Determine the [x, y] coordinate at the center of the cell enclosing the given text.  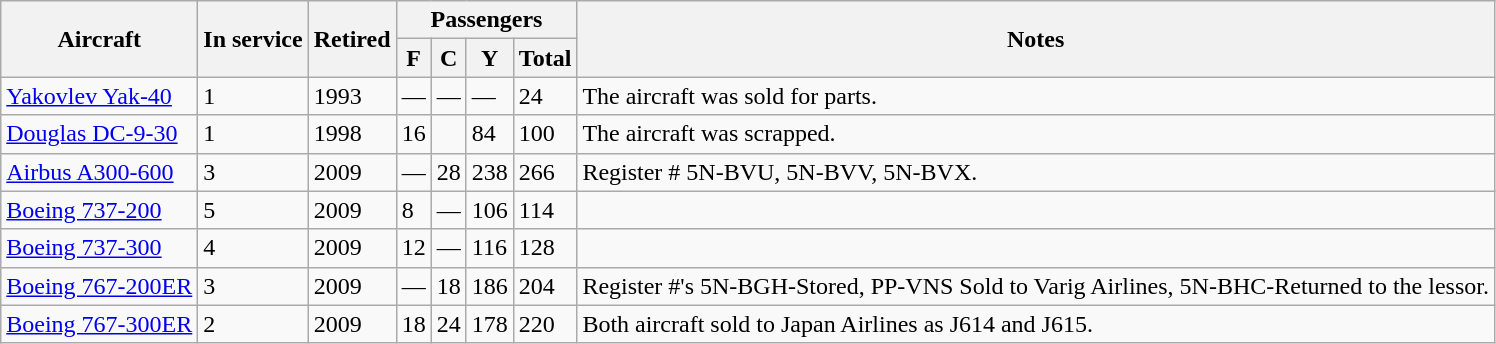
Retired [352, 39]
Y [490, 58]
84 [490, 134]
238 [490, 172]
Douglas DC-9-30 [100, 134]
8 [414, 210]
Boeing 737-300 [100, 248]
186 [490, 286]
4 [253, 248]
204 [545, 286]
Both aircraft sold to Japan Airlines as J614 and J615. [1036, 324]
The aircraft was sold for parts. [1036, 96]
Airbus A300-600 [100, 172]
178 [490, 324]
Passengers [486, 20]
12 [414, 248]
1993 [352, 96]
100 [545, 134]
128 [545, 248]
F [414, 58]
114 [545, 210]
Aircraft [100, 39]
C [448, 58]
The aircraft was scrapped. [1036, 134]
16 [414, 134]
106 [490, 210]
266 [545, 172]
Boeing 737-200 [100, 210]
Total [545, 58]
116 [490, 248]
Register #'s 5N-BGH-Stored, PP-VNS Sold to Varig Airlines, 5N-BHC-Returned to the lessor. [1036, 286]
28 [448, 172]
In service [253, 39]
Yakovlev Yak-40 [100, 96]
Boeing 767-200ER [100, 286]
5 [253, 210]
2 [253, 324]
1998 [352, 134]
Register # 5N-BVU, 5N-BVV, 5N-BVX. [1036, 172]
Boeing 767-300ER [100, 324]
220 [545, 324]
Notes [1036, 39]
